For the text-containing cell, return its midpoint in (x, y) coordinate format. 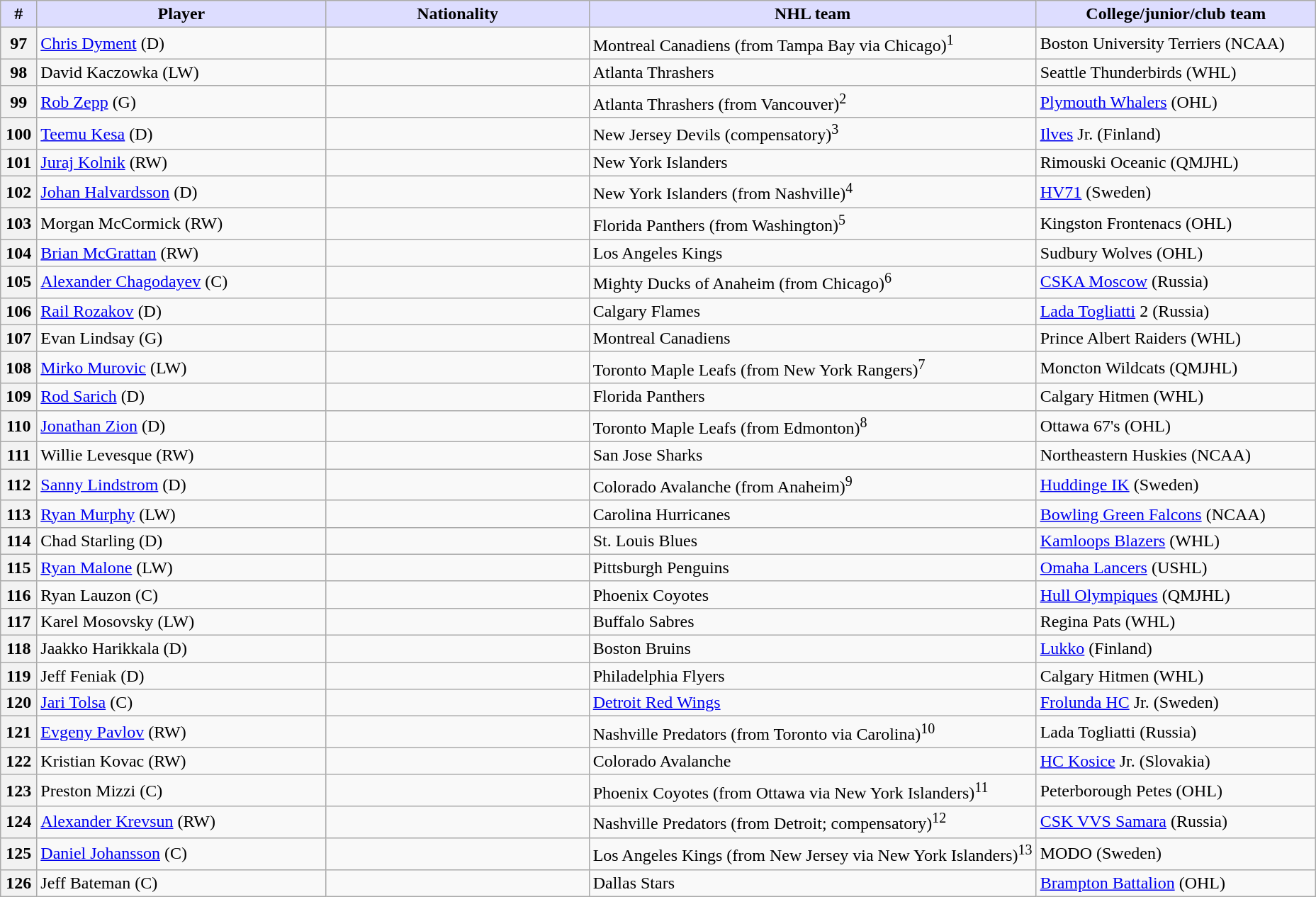
Alexander Krevsun (RW) (181, 822)
Evan Lindsay (G) (181, 338)
Brampton Battalion (OHL) (1176, 883)
Lukko (Finland) (1176, 649)
Montreal Canadiens (from Tampa Bay via Chicago)1 (812, 44)
108 (18, 367)
Frolunda HC Jr. (Sweden) (1176, 703)
Los Angeles Kings (812, 253)
101 (18, 163)
Kamloops Blazers (WHL) (1176, 541)
114 (18, 541)
Omaha Lancers (USHL) (1176, 568)
Carolina Hurricanes (812, 514)
Buffalo Sabres (812, 621)
Ilves Jr. (Finland) (1176, 133)
125 (18, 853)
Sanny Lindstrom (D) (181, 485)
Rob Zepp (G) (181, 102)
David Kaczowka (LW) (181, 72)
112 (18, 485)
119 (18, 676)
Jeff Bateman (C) (181, 883)
Los Angeles Kings (from New Jersey via New York Islanders)13 (812, 853)
Huddinge IK (Sweden) (1176, 485)
97 (18, 44)
Mighty Ducks of Anaheim (from Chicago)6 (812, 282)
Kristian Kovac (RW) (181, 761)
Ryan Malone (LW) (181, 568)
Nashville Predators (from Toronto via Carolina)10 (812, 733)
New Jersey Devils (compensatory)3 (812, 133)
Ottawa 67's (OHL) (1176, 427)
116 (18, 594)
Teemu Kesa (D) (181, 133)
New York Islanders (812, 163)
Chad Starling (D) (181, 541)
Sudbury Wolves (OHL) (1176, 253)
Rod Sarich (D) (181, 397)
Boston University Terriers (NCAA) (1176, 44)
121 (18, 733)
Hull Olympiques (QMJHL) (1176, 594)
98 (18, 72)
Colorado Avalanche (from Anaheim)9 (812, 485)
Alexander Chagodayev (C) (181, 282)
111 (18, 456)
Rimouski Oceanic (QMJHL) (1176, 163)
Bowling Green Falcons (NCAA) (1176, 514)
College/junior/club team (1176, 14)
105 (18, 282)
Colorado Avalanche (812, 761)
120 (18, 703)
99 (18, 102)
Jonathan Zion (D) (181, 427)
126 (18, 883)
Peterborough Petes (OHL) (1176, 791)
Philadelphia Flyers (812, 676)
Moncton Wildcats (QMJHL) (1176, 367)
Lada Togliatti (Russia) (1176, 733)
Mirko Murovic (LW) (181, 367)
106 (18, 311)
Pittsburgh Penguins (812, 568)
Boston Bruins (812, 649)
Brian McGrattan (RW) (181, 253)
Morgan McCormick (RW) (181, 224)
Ryan Murphy (LW) (181, 514)
102 (18, 193)
104 (18, 253)
103 (18, 224)
Ryan Lauzon (C) (181, 594)
113 (18, 514)
117 (18, 621)
Preston Mizzi (C) (181, 791)
100 (18, 133)
Toronto Maple Leafs (from New York Rangers)7 (812, 367)
# (18, 14)
Plymouth Whalers (OHL) (1176, 102)
Daniel Johansson (C) (181, 853)
Dallas Stars (812, 883)
Detroit Red Wings (812, 703)
115 (18, 568)
Jari Tolsa (C) (181, 703)
Atlanta Thrashers (from Vancouver)2 (812, 102)
Nationality (458, 14)
Calgary Flames (812, 311)
NHL team (812, 14)
San Jose Sharks (812, 456)
Prince Albert Raiders (WHL) (1176, 338)
Evgeny Pavlov (RW) (181, 733)
Chris Dyment (D) (181, 44)
Karel Mosovsky (LW) (181, 621)
123 (18, 791)
Willie Levesque (RW) (181, 456)
110 (18, 427)
New York Islanders (from Nashville)4 (812, 193)
107 (18, 338)
Northeastern Huskies (NCAA) (1176, 456)
Jaakko Harikkala (D) (181, 649)
Seattle Thunderbirds (WHL) (1176, 72)
Jeff Feniak (D) (181, 676)
Player (181, 14)
MODO (Sweden) (1176, 853)
HV71 (Sweden) (1176, 193)
122 (18, 761)
Johan Halvardsson (D) (181, 193)
Nashville Predators (from Detroit; compensatory)12 (812, 822)
CSKA Moscow (Russia) (1176, 282)
Regina Pats (WHL) (1176, 621)
Atlanta Thrashers (812, 72)
118 (18, 649)
Juraj Kolnik (RW) (181, 163)
HC Kosice Jr. (Slovakia) (1176, 761)
124 (18, 822)
Florida Panthers (from Washington)5 (812, 224)
Lada Togliatti 2 (Russia) (1176, 311)
St. Louis Blues (812, 541)
Rail Rozakov (D) (181, 311)
109 (18, 397)
Toronto Maple Leafs (from Edmonton)8 (812, 427)
Phoenix Coyotes (from Ottawa via New York Islanders)11 (812, 791)
Kingston Frontenacs (OHL) (1176, 224)
Florida Panthers (812, 397)
Phoenix Coyotes (812, 594)
Montreal Canadiens (812, 338)
CSK VVS Samara (Russia) (1176, 822)
